Extract the [x, y] coordinate from the center of the cell holding the provided text.  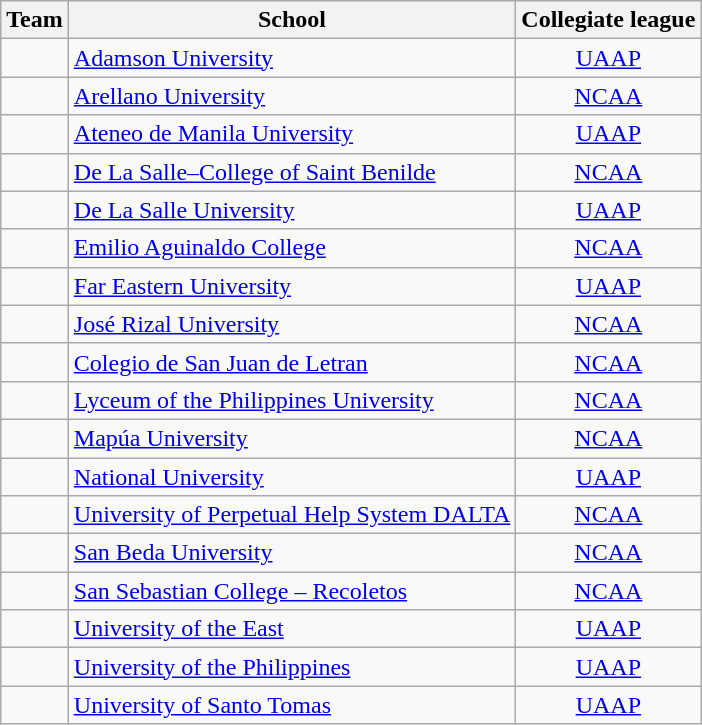
De La Salle University [292, 210]
Lyceum of the Philippines University [292, 400]
University of the Philippines [292, 667]
San Beda University [292, 553]
Collegiate league [608, 20]
School [292, 20]
Emilio Aguinaldo College [292, 248]
Ateneo de Manila University [292, 134]
San Sebastian College – Recoletos [292, 591]
University of Santo Tomas [292, 705]
Colegio de San Juan de Letran [292, 362]
Team [35, 20]
Adamson University [292, 58]
De La Salle–College of Saint Benilde [292, 172]
University of the East [292, 629]
National University [292, 477]
Mapúa University [292, 438]
José Rizal University [292, 324]
Arellano University [292, 96]
Far Eastern University [292, 286]
University of Perpetual Help System DALTA [292, 515]
